Return the (x, y) coordinate for the center point of the cell that contains the specified text.  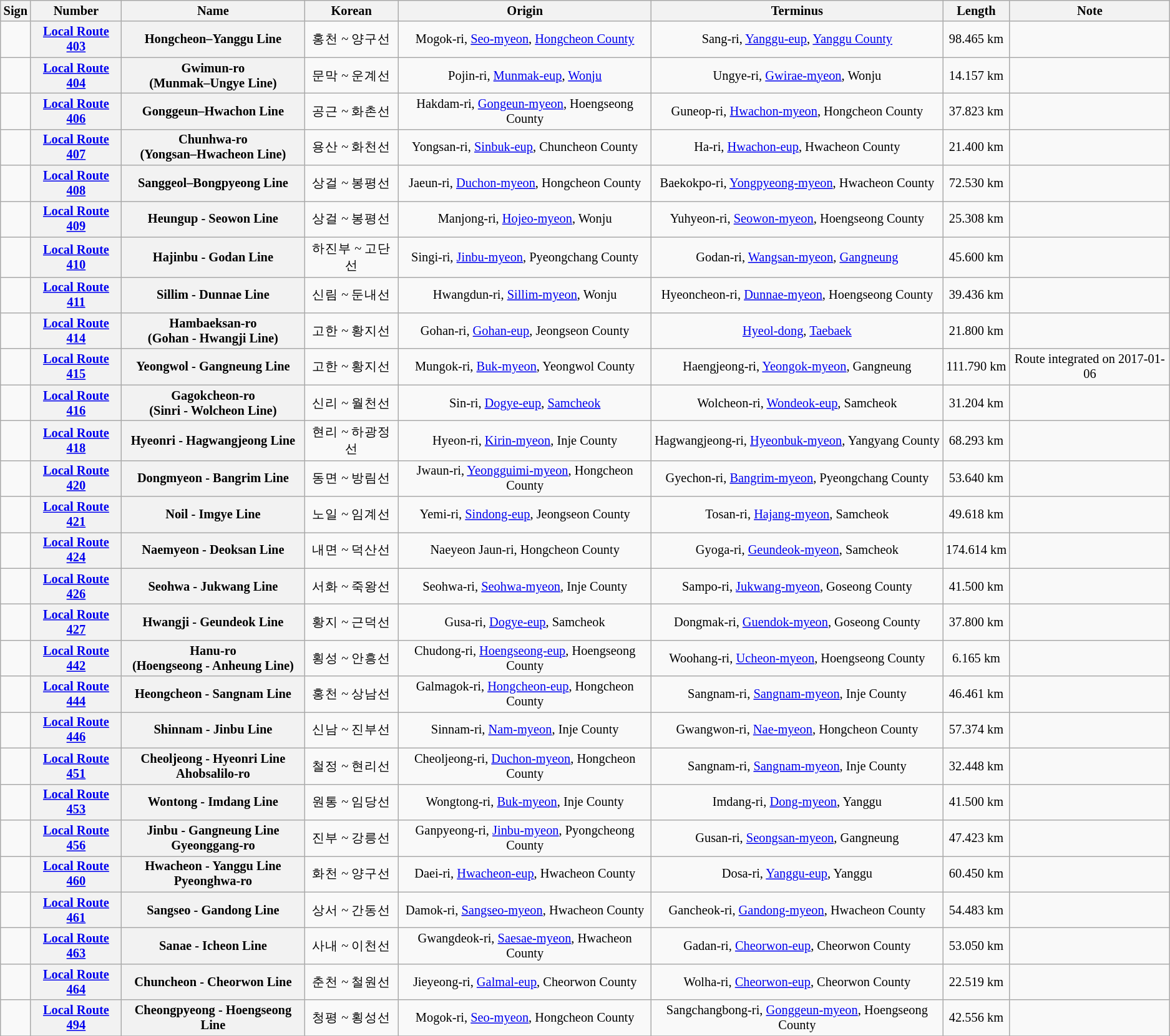
신리 ~ 월천선 (352, 403)
Sinnam-ri, Nam-myeon, Inje County (524, 730)
Cheoljeong - Hyeonri LineAhobsalilo-ro (213, 766)
황지 ~ 근덕선 (352, 622)
내면 ~ 덕산선 (352, 550)
하진부 ~ 고단선 (352, 257)
Local Route 427 (76, 622)
Noil - Imgye Line (213, 515)
Haengjeong-ri, Yeongok-myeon, Gangneung (797, 367)
Hambaeksan-ro(Gohan - Hwangji Line) (213, 331)
Sangseo - Gandong Line (213, 910)
Jwaun-ri, Yeongguimi-myeon, Hongcheon County (524, 478)
Local Route 456 (76, 838)
Imdang-ri, Dong-myeon, Yanggu (797, 802)
Baekokpo-ri, Yongpyeong-myeon, Hwacheon County (797, 183)
Note (1090, 11)
Hagwangjeong-ri, Hyeonbuk-myeon, Yangyang County (797, 440)
Hongcheon–Yanggu Line (213, 39)
홍천 ~ 상남선 (352, 694)
32.448 km (976, 766)
Name (213, 11)
Yeongwol - Gangneung Line (213, 367)
Jaeun-ri, Duchon-myeon, Hongcheon County (524, 183)
Wolcheon-ri, Wondeok-eup, Samcheok (797, 403)
111.790 km (976, 367)
60.450 km (976, 874)
Hwangji - Geundeok Line (213, 622)
68.293 km (976, 440)
Godan-ri, Wangsan-myeon, Gangneung (797, 257)
Chuncheon - Cheorwon Line (213, 982)
Ha-ri, Hwachon-eup, Hwacheon County (797, 147)
Dosa-ri, Yanggu-eup, Yanggu (797, 874)
Hyeon-ri, Kirin-myeon, Inje County (524, 440)
Gyoga-ri, Geundeok-myeon, Samcheok (797, 550)
Gonggeun–Hwachon Line (213, 111)
Hyeol-dong, Taebaek (797, 331)
진부 ~ 강릉선 (352, 838)
Woohang-ri, Ucheon-myeon, Hoengseong County (797, 658)
Sampo-ri, Jukwang-myeon, Goseong County (797, 586)
37.823 km (976, 111)
Mungok-ri, Buk-myeon, Yeongwol County (524, 367)
Hakdam-ri, Gongeun-myeon, Hoengseong County (524, 111)
Sillim - Dunnae Line (213, 295)
Wolha-ri, Cheorwon-eup, Cheorwon County (797, 982)
Tosan-ri, Hajang-myeon, Samcheok (797, 515)
Local Route 451 (76, 766)
Local Route 416 (76, 403)
원통 ~ 임당선 (352, 802)
Sign (16, 11)
Hyeonri - Hagwangjeong Line (213, 440)
Cheongpyeong - Hoengseong Line (213, 1018)
Jieyeong-ri, Galmal-eup, Cheorwon County (524, 982)
서화 ~ 죽왕선 (352, 586)
Guneop-ri, Hwachon-myeon, Hongcheon County (797, 111)
22.519 km (976, 982)
Hanu-ro(Hoengseong - Anheung Line) (213, 658)
홍천 ~ 양구선 (352, 39)
문막 ~ 운계선 (352, 75)
Daei-ri, Hwacheon-eup, Hwacheon County (524, 874)
상서 ~ 간동선 (352, 910)
Number (76, 11)
Gwangwon-ri, Nae-myeon, Hongcheon County (797, 730)
21.400 km (976, 147)
Local Route 463 (76, 946)
Yongsan-ri, Sinbuk-eup, Chuncheon County (524, 147)
Gadan-ri, Cheorwon-eup, Cheorwon County (797, 946)
Gyechon-ri, Bangrim-myeon, Pyeongchang County (797, 478)
Dongmak-ri, Guendok-myeon, Goseong County (797, 622)
Local Route 444 (76, 694)
53.640 km (976, 478)
Korean (352, 11)
Wontong - Imdang Line (213, 802)
Hyeoncheon-ri, Dunnae-myeon, Hoengseong County (797, 295)
49.618 km (976, 515)
Terminus (797, 11)
Naeyeon Jaun-ri, Hongcheon County (524, 550)
Local Route 426 (76, 586)
Galmagok-ri, Hongcheon-eup, Hongcheon County (524, 694)
Local Route 418 (76, 440)
42.556 km (976, 1018)
Local Route 442 (76, 658)
46.461 km (976, 694)
신남 ~ 진부선 (352, 730)
Gagokcheon-ro(Sinri - Wolcheon Line) (213, 403)
Naemyeon - Deoksan Line (213, 550)
철정 ~ 현리선 (352, 766)
신림 ~ 둔내선 (352, 295)
Gwangdeok-ri, Saesae-myeon, Hwacheon County (524, 946)
Local Route 409 (76, 219)
동면 ~ 방림선 (352, 478)
72.530 km (976, 183)
54.483 km (976, 910)
21.800 km (976, 331)
Local Route 461 (76, 910)
Local Route 424 (76, 550)
47.423 km (976, 838)
Jinbu - Gangneung LineGyeonggang-ro (213, 838)
39.436 km (976, 295)
Local Route 411 (76, 295)
Gwimun-ro(Munmak–Ungye Line) (213, 75)
53.050 km (976, 946)
Heongcheon - Sangnam Line (213, 694)
Chunhwa-ro(Yongsan–Hwacheon Line) (213, 147)
Local Route 453 (76, 802)
Local Route 404 (76, 75)
14.157 km (976, 75)
98.465 km (976, 39)
춘천 ~ 철원선 (352, 982)
Local Route 410 (76, 257)
Local Route 415 (76, 367)
Manjong-ri, Hojeo-myeon, Wonju (524, 219)
25.308 km (976, 219)
화천 ~ 양구선 (352, 874)
Heungup - Seowon Line (213, 219)
Local Route 494 (76, 1018)
Sanggeol–Bongpyeong Line (213, 183)
6.165 km (976, 658)
공근 ~ 화촌선 (352, 111)
Ungye-ri, Gwirae-myeon, Wonju (797, 75)
Origin (524, 11)
Sin-ri, Dogye-eup, Samcheok (524, 403)
Gohan-ri, Gohan-eup, Jeongseon County (524, 331)
Gusan-ri, Seongsan-myeon, Gangneung (797, 838)
Local Route 414 (76, 331)
Singi-ri, Jinbu-myeon, Pyeongchang County (524, 257)
Seohwa - Jukwang Line (213, 586)
Local Route 407 (76, 147)
Local Route 420 (76, 478)
용산 ~ 화천선 (352, 147)
Local Route 406 (76, 111)
Yemi-ri, Sindong-eup, Jeongseon County (524, 515)
Gusa-ri, Dogye-eup, Samcheok (524, 622)
37.800 km (976, 622)
Sang-ri, Yanggu-eup, Yanggu County (797, 39)
Hwangdun-ri, Sillim-myeon, Wonju (524, 295)
Cheoljeong-ri, Duchon-myeon, Hongcheon County (524, 766)
Ganpyeong-ri, Jinbu-myeon, Pyongcheong County (524, 838)
Local Route 460 (76, 874)
174.614 km (976, 550)
노일 ~ 임계선 (352, 515)
Local Route 464 (76, 982)
사내 ~ 이천선 (352, 946)
Chudong-ri, Hoengseong-eup, Hoengseong County (524, 658)
Sangchangbong-ri, Gonggeun-myeon, Hoengseong County (797, 1018)
57.374 km (976, 730)
Damok-ri, Sangseo-myeon, Hwacheon County (524, 910)
Local Route 403 (76, 39)
Route integrated on 2017-01-06 (1090, 367)
Length (976, 11)
Yuhyeon-ri, Seowon-myeon, Hoengseong County (797, 219)
Sanae - Icheon Line (213, 946)
Gancheok-ri, Gandong-myeon, Hwacheon County (797, 910)
31.204 km (976, 403)
Hajinbu - Godan Line (213, 257)
횡성 ~ 안흥선 (352, 658)
Local Route 421 (76, 515)
Local Route 446 (76, 730)
청평 ~ 횡성선 (352, 1018)
현리 ~ 하광정선 (352, 440)
Seohwa-ri, Seohwa-myeon, Inje County (524, 586)
Pojin-ri, Munmak-eup, Wonju (524, 75)
Wongtong-ri, Buk-myeon, Inje County (524, 802)
Shinnam - Jinbu Line (213, 730)
Dongmyeon - Bangrim Line (213, 478)
Local Route 408 (76, 183)
Hwacheon - Yanggu LinePyeonghwa-ro (213, 874)
45.600 km (976, 257)
